Determine the (X, Y) coordinate at the center of the cell enclosing the given text.  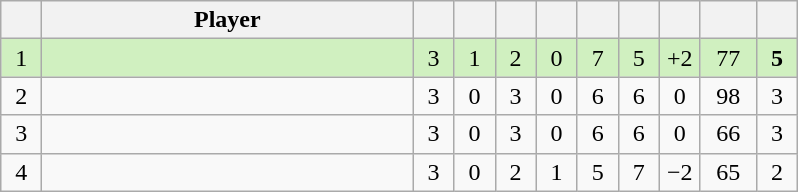
Player (228, 20)
66 (728, 134)
65 (728, 172)
−2 (680, 172)
77 (728, 58)
+2 (680, 58)
98 (728, 96)
4 (22, 172)
